Find where the given text appears and provide that cell's center as (X, Y) coordinate. 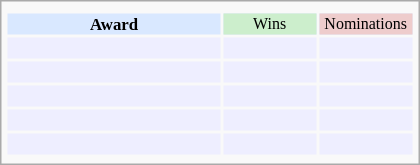
Nominations (366, 24)
Award (114, 24)
Wins (270, 24)
